Return the [x, y] coordinate for the center point of the cell that contains the specified text.  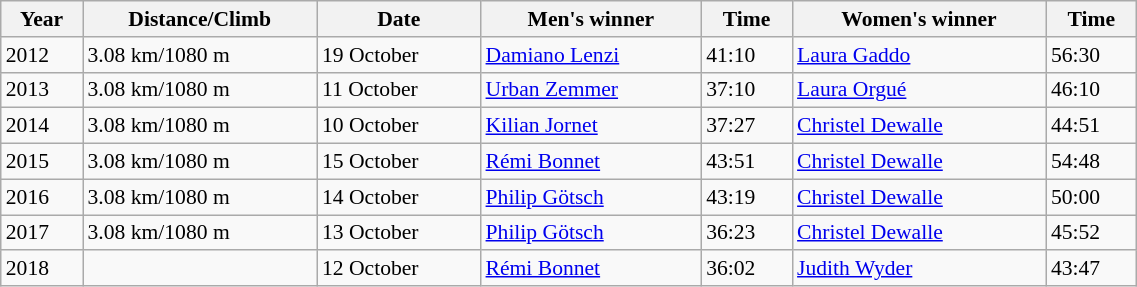
56:30 [1092, 55]
Damiano Lenzi [592, 55]
Year [42, 19]
12 October [399, 269]
37:10 [746, 90]
54:48 [1092, 162]
43:19 [746, 197]
14 October [399, 197]
10 October [399, 126]
36:23 [746, 233]
2017 [42, 233]
Distance/Climb [199, 19]
2015 [42, 162]
2016 [42, 197]
19 October [399, 55]
45:52 [1092, 233]
11 October [399, 90]
46:10 [1092, 90]
43:51 [746, 162]
44:51 [1092, 126]
Men's winner [592, 19]
Urban Zemmer [592, 90]
2012 [42, 55]
37:27 [746, 126]
50:00 [1092, 197]
41:10 [746, 55]
13 October [399, 233]
Laura Gaddo [919, 55]
2013 [42, 90]
15 October [399, 162]
Kilian Jornet [592, 126]
Women's winner [919, 19]
36:02 [746, 269]
Date [399, 19]
Judith Wyder [919, 269]
Laura Orgué [919, 90]
2014 [42, 126]
43:47 [1092, 269]
2018 [42, 269]
